From the cell containing the given text, extract its center point as (x, y) coordinate. 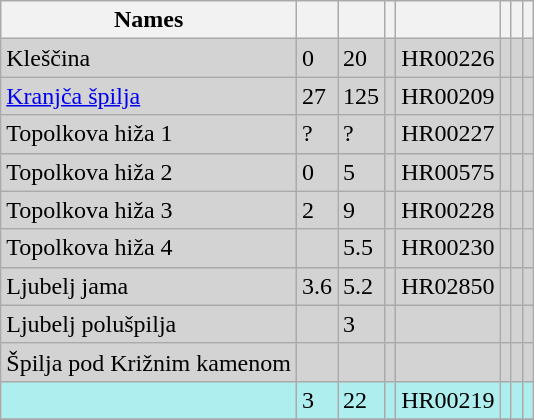
HR00209 (448, 96)
5 (362, 172)
5.5 (362, 248)
2 (316, 210)
HR00575 (448, 172)
Topolkova hiža 4 (149, 248)
125 (362, 96)
27 (316, 96)
Topolkova hiža 1 (149, 134)
HR00219 (448, 400)
5.2 (362, 286)
Kranjča špilja (149, 96)
Kleščina (149, 58)
HR02850 (448, 286)
Topolkova hiža 2 (149, 172)
22 (362, 400)
HR00226 (448, 58)
20 (362, 58)
HR00228 (448, 210)
Ljubelj jama (149, 286)
HR00230 (448, 248)
9 (362, 210)
Topolkova hiža 3 (149, 210)
Names (149, 20)
Ljubelj polušpilja (149, 324)
HR00227 (448, 134)
3.6 (316, 286)
Špilja pod Križnim kamenom (149, 362)
